Scan for the cell matching the given text and deliver its (x, y) coordinate at center. 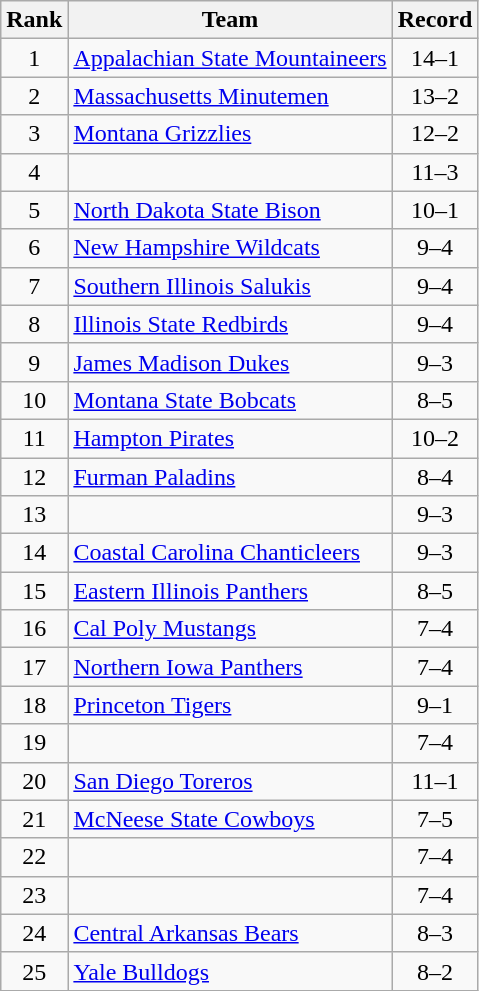
8 (34, 324)
Rank (34, 20)
24 (34, 933)
Hampton Pirates (230, 438)
11–1 (435, 781)
21 (34, 819)
10 (34, 400)
Yale Bulldogs (230, 971)
23 (34, 895)
Cal Poly Mustangs (230, 629)
8–2 (435, 971)
19 (34, 743)
10–1 (435, 210)
Southern Illinois Salukis (230, 286)
2 (34, 96)
25 (34, 971)
6 (34, 248)
17 (34, 667)
Northern Iowa Panthers (230, 667)
16 (34, 629)
James Madison Dukes (230, 362)
3 (34, 134)
18 (34, 705)
5 (34, 210)
San Diego Toreros (230, 781)
Team (230, 20)
7 (34, 286)
8–4 (435, 477)
Illinois State Redbirds (230, 324)
Furman Paladins (230, 477)
13 (34, 515)
Eastern Illinois Panthers (230, 591)
13–2 (435, 96)
Appalachian State Mountaineers (230, 58)
New Hampshire Wildcats (230, 248)
Record (435, 20)
Coastal Carolina Chanticleers (230, 553)
12–2 (435, 134)
North Dakota State Bison (230, 210)
11 (34, 438)
Central Arkansas Bears (230, 933)
15 (34, 591)
4 (34, 172)
Montana Grizzlies (230, 134)
14 (34, 553)
20 (34, 781)
22 (34, 857)
7–5 (435, 819)
Princeton Tigers (230, 705)
8–3 (435, 933)
9–1 (435, 705)
1 (34, 58)
12 (34, 477)
14–1 (435, 58)
11–3 (435, 172)
Montana State Bobcats (230, 400)
10–2 (435, 438)
McNeese State Cowboys (230, 819)
Massachusetts Minutemen (230, 96)
9 (34, 362)
